Identify which cell holds the provided text, then report its [x, y] central coordinate. 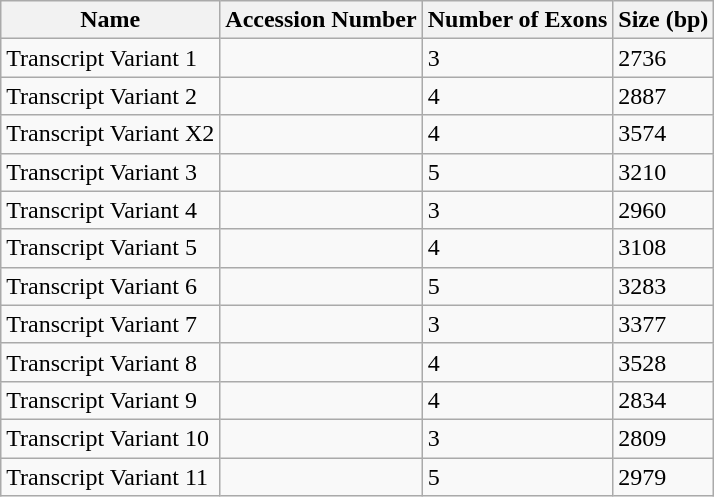
Size (bp) [664, 20]
Transcript Variant X2 [110, 134]
Transcript Variant 9 [110, 400]
3528 [664, 362]
Number of Exons [518, 20]
Name [110, 20]
2960 [664, 210]
Transcript Variant 7 [110, 324]
Transcript Variant 6 [110, 286]
Transcript Variant 5 [110, 248]
3377 [664, 324]
2979 [664, 477]
2736 [664, 58]
3574 [664, 134]
3108 [664, 248]
2887 [664, 96]
Transcript Variant 4 [110, 210]
2834 [664, 400]
Transcript Variant 2 [110, 96]
Transcript Variant 8 [110, 362]
2809 [664, 438]
Transcript Variant 3 [110, 172]
3210 [664, 172]
Transcript Variant 11 [110, 477]
Accession Number [321, 20]
Transcript Variant 10 [110, 438]
3283 [664, 286]
Transcript Variant 1 [110, 58]
